Find where the given text appears and provide that cell's center as [X, Y] coordinate. 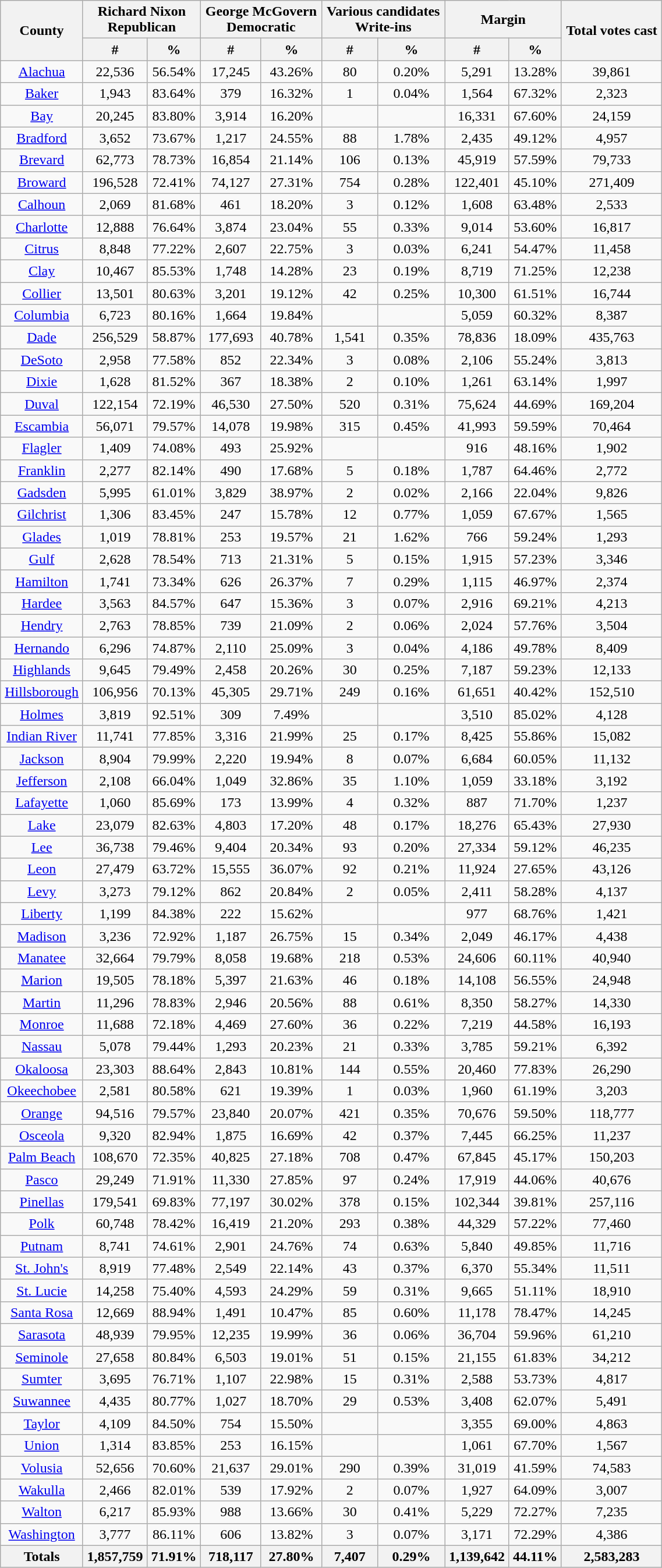
0.22% [411, 1025]
44.69% [535, 404]
54.47% [535, 249]
1,409 [115, 448]
82.14% [174, 470]
23,079 [115, 825]
606 [231, 1534]
80 [349, 72]
1,027 [231, 1401]
15,555 [231, 869]
367 [231, 382]
59.96% [535, 1335]
11,688 [115, 1025]
83.45% [174, 515]
18.38% [291, 382]
88.64% [174, 1069]
708 [349, 1158]
1,875 [231, 1135]
Polk [42, 1224]
17,919 [477, 1180]
1,019 [115, 537]
78.85% [174, 625]
52,656 [115, 1468]
1,787 [477, 470]
21.14% [291, 160]
852 [231, 360]
Hillsborough [42, 692]
1,567 [611, 1446]
Palm Beach [42, 1158]
DeSoto [42, 360]
53.73% [535, 1379]
17.20% [291, 825]
0.28% [411, 182]
12,669 [115, 1312]
Seminole [42, 1357]
61,651 [477, 692]
58.27% [535, 1002]
78,836 [477, 338]
85.53% [174, 271]
24.29% [291, 1290]
2,588 [477, 1379]
7 [349, 581]
11,511 [611, 1268]
19.39% [291, 1091]
12 [349, 515]
43.26% [291, 72]
55.34% [535, 1268]
19.68% [291, 958]
Hernando [42, 648]
78.47% [535, 1312]
72.18% [174, 1025]
77.85% [174, 737]
0.39% [411, 1468]
493 [231, 448]
8,719 [477, 271]
378 [349, 1202]
County [42, 30]
92 [349, 869]
9,645 [115, 670]
15.36% [291, 603]
13.99% [291, 803]
5,059 [477, 316]
79.99% [174, 759]
1,564 [477, 94]
144 [349, 1069]
9,014 [477, 226]
1,491 [231, 1312]
0.10% [411, 382]
32.86% [291, 781]
80.58% [174, 1091]
27.85% [291, 1180]
19.94% [291, 759]
718,117 [231, 1556]
Washington [42, 1534]
2,533 [611, 204]
4,128 [611, 714]
5,397 [231, 980]
22.14% [291, 1268]
65.43% [535, 825]
Gadsden [42, 493]
3,203 [611, 1091]
11,458 [611, 249]
3,192 [611, 781]
1,421 [611, 914]
1,061 [477, 1446]
19.01% [291, 1357]
3,510 [477, 714]
4,863 [611, 1424]
7,235 [611, 1512]
16,331 [477, 116]
16.32% [291, 94]
4 [349, 803]
27.80% [291, 1556]
60.32% [535, 316]
46.17% [535, 936]
Glades [42, 537]
80.77% [174, 1401]
19.84% [291, 316]
Dixie [42, 382]
75,624 [477, 404]
1,237 [611, 803]
108,670 [115, 1158]
48.16% [535, 448]
78.83% [174, 1002]
33.18% [535, 781]
76.64% [174, 226]
61.83% [535, 1357]
1,565 [611, 515]
Orange [42, 1113]
61.01% [174, 493]
Taylor [42, 1424]
0.45% [411, 426]
30.02% [291, 1202]
Madison [42, 936]
461 [231, 204]
0.13% [411, 160]
56.54% [174, 72]
23.04% [291, 226]
78.54% [174, 559]
739 [231, 625]
60,748 [115, 1224]
72.92% [174, 936]
3,236 [115, 936]
1,997 [611, 382]
2,049 [477, 936]
2,024 [477, 625]
621 [231, 1091]
3,346 [611, 559]
61.19% [535, 1091]
2,549 [231, 1268]
4,435 [115, 1401]
Escambia [42, 426]
82.94% [174, 1135]
Totals [42, 1556]
2,411 [477, 891]
3,829 [231, 493]
57.59% [535, 160]
2,581 [115, 1091]
4,438 [611, 936]
5,995 [115, 493]
22,536 [115, 72]
53.60% [535, 226]
1,608 [477, 204]
63.72% [174, 869]
93 [349, 847]
79,733 [611, 160]
82.01% [174, 1490]
3,695 [115, 1379]
3,273 [115, 891]
22.04% [535, 493]
16.69% [291, 1135]
6,684 [477, 759]
256,529 [115, 338]
6,296 [115, 648]
60.11% [535, 958]
Columbia [42, 316]
62,773 [115, 160]
25.92% [291, 448]
80.84% [174, 1357]
61,210 [611, 1335]
1,306 [115, 515]
1,115 [477, 581]
12,238 [611, 271]
2,108 [115, 781]
19.98% [291, 426]
20,245 [115, 116]
71.70% [535, 803]
1,902 [611, 448]
Sarasota [42, 1335]
46,530 [231, 404]
46.97% [535, 581]
40,676 [611, 1180]
173 [231, 803]
56.55% [535, 980]
59.59% [535, 426]
Dade [42, 338]
69.83% [174, 1202]
77,460 [611, 1224]
79.95% [174, 1335]
2,772 [611, 470]
1,927 [477, 1490]
7,187 [477, 670]
13,501 [115, 293]
73.34% [174, 581]
74.61% [174, 1246]
2,069 [115, 204]
79.12% [174, 891]
122,401 [477, 182]
1.10% [411, 781]
222 [231, 914]
32,664 [115, 958]
0.32% [411, 803]
16,817 [611, 226]
4,213 [611, 603]
6,392 [611, 1047]
3,785 [477, 1047]
74 [349, 1246]
22.75% [291, 249]
0.05% [411, 891]
2,220 [231, 759]
309 [231, 714]
68.76% [535, 914]
Nassau [42, 1047]
77.48% [174, 1268]
69.21% [535, 603]
22.98% [291, 1379]
3,504 [611, 625]
435,763 [611, 338]
63.14% [535, 382]
21,637 [231, 1468]
75.40% [174, 1290]
66.04% [174, 781]
2,323 [611, 94]
44.11% [535, 1556]
66.25% [535, 1135]
249 [349, 692]
24,159 [611, 116]
21.63% [291, 980]
0.63% [411, 1246]
Marion [42, 980]
57.22% [535, 1224]
1,960 [477, 1091]
86.11% [174, 1534]
79.49% [174, 670]
8,409 [611, 648]
1,261 [477, 382]
61.51% [535, 293]
60.05% [535, 759]
6,370 [477, 1268]
24.76% [291, 1246]
83.64% [174, 94]
16.15% [291, 1446]
20.84% [291, 891]
13.66% [291, 1512]
35 [349, 781]
26.37% [291, 581]
43 [349, 1268]
5,291 [477, 72]
218 [349, 958]
40.78% [291, 338]
88.94% [174, 1312]
196,528 [115, 182]
14,245 [611, 1312]
14.28% [291, 271]
1.78% [411, 138]
150,203 [611, 1158]
8,425 [477, 737]
27.65% [535, 869]
4,803 [231, 825]
Hamilton [42, 581]
21.31% [291, 559]
0.19% [411, 271]
18,276 [477, 825]
Richard NixonRepublican [141, 20]
766 [477, 537]
82.63% [174, 825]
56,071 [115, 426]
0.55% [411, 1069]
3,777 [115, 1534]
4,109 [115, 1424]
1,943 [115, 94]
24,606 [477, 958]
79.79% [174, 958]
59.23% [535, 670]
4,186 [477, 648]
70.60% [174, 1468]
Alachua [42, 72]
5,840 [477, 1246]
39,861 [611, 72]
8,058 [231, 958]
80.16% [174, 316]
43,126 [611, 869]
1,741 [115, 581]
18,910 [611, 1290]
Putnam [42, 1246]
59.21% [535, 1047]
4,469 [231, 1025]
58.28% [535, 891]
74,127 [231, 182]
40,940 [611, 958]
49.78% [535, 648]
490 [231, 470]
Holmes [42, 714]
41.59% [535, 1468]
Manatee [42, 958]
1,748 [231, 271]
2,435 [477, 138]
2,166 [477, 493]
Jefferson [42, 781]
2,763 [115, 625]
4,137 [611, 891]
271,409 [611, 182]
94,516 [115, 1113]
29 [349, 1401]
11,132 [611, 759]
81.52% [174, 382]
3,914 [231, 116]
0.21% [411, 869]
14,258 [115, 1290]
Union [42, 1446]
48 [349, 825]
Hardee [42, 603]
20,460 [477, 1069]
12,235 [231, 1335]
19.57% [291, 537]
8,741 [115, 1246]
85.93% [174, 1512]
2,458 [231, 670]
4,386 [611, 1534]
Okeechobee [42, 1091]
18.20% [291, 204]
St. Lucie [42, 1290]
9,320 [115, 1135]
2,466 [115, 1490]
Lee [42, 847]
3,355 [477, 1424]
0.02% [411, 493]
70,676 [477, 1113]
26,290 [611, 1069]
25.09% [291, 648]
64.09% [535, 1490]
1,060 [115, 803]
2,843 [231, 1069]
8,904 [115, 759]
1,541 [349, 338]
2,958 [115, 360]
21.09% [291, 625]
45.17% [535, 1158]
36,738 [115, 847]
7,219 [477, 1025]
626 [231, 581]
5,491 [611, 1401]
36.07% [291, 869]
78.42% [174, 1224]
7,445 [477, 1135]
2,583,283 [611, 1556]
76.71% [174, 1379]
27.31% [291, 182]
84.50% [174, 1424]
887 [477, 803]
3,652 [115, 138]
22.34% [291, 360]
Gulf [42, 559]
Franklin [42, 470]
41,993 [477, 426]
29.71% [291, 692]
97 [349, 1180]
Lafayette [42, 803]
59.24% [535, 537]
177,693 [231, 338]
16,193 [611, 1025]
2,277 [115, 470]
67.67% [535, 515]
27,658 [115, 1357]
421 [349, 1113]
49.85% [535, 1246]
Santa Rosa [42, 1312]
72.27% [535, 1512]
67.60% [535, 116]
Wakulla [42, 1490]
40,825 [231, 1158]
18.09% [535, 338]
152,510 [611, 692]
St. John's [42, 1268]
1,628 [115, 382]
12,888 [115, 226]
17,245 [231, 72]
169,204 [611, 404]
74.08% [174, 448]
2,628 [115, 559]
Indian River [42, 737]
1,049 [231, 781]
539 [231, 1490]
92.51% [174, 714]
59.12% [535, 847]
Pinellas [42, 1202]
67.70% [535, 1446]
16,854 [231, 160]
67.32% [535, 94]
106 [349, 160]
81.68% [174, 204]
2,110 [231, 648]
62.07% [535, 1401]
4,957 [611, 138]
Martin [42, 1002]
72.41% [174, 182]
10.47% [291, 1312]
1,857,759 [115, 1556]
13.82% [291, 1534]
1,187 [231, 936]
84.57% [174, 603]
257,116 [611, 1202]
55 [349, 226]
Bradford [42, 138]
Highlands [42, 670]
44,329 [477, 1224]
80.63% [174, 293]
916 [477, 448]
27,930 [611, 825]
0.41% [411, 1512]
Brevard [42, 160]
8,350 [477, 1002]
Leon [42, 869]
0.47% [411, 1158]
3,171 [477, 1534]
Pasco [42, 1180]
6,503 [231, 1357]
379 [231, 94]
Charlotte [42, 226]
49.12% [535, 138]
2,607 [231, 249]
Citrus [42, 249]
40.42% [535, 692]
Baker [42, 94]
3,201 [231, 293]
Liberty [42, 914]
16,419 [231, 1224]
85.69% [174, 803]
58.87% [174, 338]
20.07% [291, 1113]
1,314 [115, 1446]
118,777 [611, 1113]
8 [349, 759]
23 [349, 271]
Calhoun [42, 204]
57.76% [535, 625]
977 [477, 914]
11,741 [115, 737]
3,874 [231, 226]
67,845 [477, 1158]
20.34% [291, 847]
1,217 [231, 138]
0.61% [411, 1002]
15.50% [291, 1424]
72.35% [174, 1158]
Total votes cast [611, 30]
102,344 [477, 1202]
Monroe [42, 1025]
3,813 [611, 360]
73.67% [174, 138]
George McGovernDemocratic [261, 20]
70,464 [611, 426]
77.83% [535, 1069]
520 [349, 404]
46,235 [611, 847]
13.28% [535, 72]
Okaloosa [42, 1069]
Volusia [42, 1468]
1,199 [115, 914]
2,901 [231, 1246]
51.11% [535, 1290]
19.12% [291, 293]
11,924 [477, 869]
85 [349, 1312]
78.81% [174, 537]
9,665 [477, 1290]
8,919 [115, 1268]
179,541 [115, 1202]
84.38% [174, 914]
1.62% [411, 537]
20.56% [291, 1002]
72.19% [174, 404]
78.73% [174, 160]
0.08% [411, 360]
27.18% [291, 1158]
19,505 [115, 980]
10.81% [291, 1069]
3,408 [477, 1401]
17.68% [291, 470]
988 [231, 1512]
45,305 [231, 692]
77.22% [174, 249]
8,848 [115, 249]
11,178 [477, 1312]
34,212 [611, 1357]
83.85% [174, 1446]
44.58% [535, 1025]
36,704 [477, 1335]
1,664 [231, 316]
9,826 [611, 493]
27.60% [291, 1025]
48,939 [115, 1335]
45,919 [477, 160]
27,479 [115, 869]
Levy [42, 891]
Jackson [42, 759]
77.58% [174, 360]
55.86% [535, 737]
51 [349, 1357]
Clay [42, 271]
0.24% [411, 1180]
11,716 [611, 1246]
Lake [42, 825]
2,916 [477, 603]
Sumter [42, 1379]
Walton [42, 1512]
85.02% [535, 714]
46 [349, 980]
862 [231, 891]
Flagler [42, 448]
8,387 [611, 316]
2,106 [477, 360]
45.10% [535, 182]
Margin [503, 20]
6,217 [115, 1512]
19.99% [291, 1335]
23,303 [115, 1069]
27,334 [477, 847]
15.62% [291, 914]
315 [349, 426]
17.92% [291, 1490]
4,817 [611, 1379]
83.80% [174, 116]
Various candidatesWrite-ins [383, 20]
15,082 [611, 737]
122,154 [115, 404]
59 [349, 1290]
10,467 [115, 271]
1,915 [477, 559]
Broward [42, 182]
16.20% [291, 116]
23,840 [231, 1113]
11,237 [611, 1135]
64.46% [535, 470]
55.24% [535, 360]
1,139,642 [477, 1556]
21.20% [291, 1224]
29.01% [291, 1468]
39.81% [535, 1202]
57.23% [535, 559]
713 [231, 559]
7.49% [291, 714]
15.78% [291, 515]
16,744 [611, 293]
31,019 [477, 1468]
12,133 [611, 670]
69.00% [535, 1424]
63.48% [535, 204]
10,300 [477, 293]
71.25% [535, 271]
7,407 [349, 1556]
11,296 [115, 1002]
29,249 [115, 1180]
14,108 [477, 980]
25 [349, 737]
1,107 [231, 1379]
24,948 [611, 980]
0.16% [411, 692]
6,723 [115, 316]
79.44% [174, 1047]
21,155 [477, 1357]
14,078 [231, 426]
77,197 [231, 1202]
Duval [42, 404]
18.70% [291, 1401]
70.13% [174, 692]
4,593 [231, 1290]
3,316 [231, 737]
0.12% [411, 204]
78.18% [174, 980]
74.87% [174, 648]
27.50% [291, 404]
9,404 [231, 847]
106,956 [115, 692]
0.34% [411, 936]
Collier [42, 293]
Hendry [42, 625]
79.46% [174, 847]
11,330 [231, 1180]
647 [231, 603]
6,241 [477, 249]
20.26% [291, 670]
72.29% [535, 1534]
44.06% [535, 1180]
Osceola [42, 1135]
5,078 [115, 1047]
20.23% [291, 1047]
14,330 [611, 1002]
74,583 [611, 1468]
26.75% [291, 936]
2,374 [611, 581]
21.99% [291, 737]
5,229 [477, 1512]
0.38% [411, 1224]
3,563 [115, 603]
3,819 [115, 714]
Bay [42, 116]
293 [349, 1224]
2,946 [231, 1002]
59.50% [535, 1113]
3,007 [611, 1490]
247 [231, 515]
Gilchrist [42, 515]
290 [349, 1468]
24.55% [291, 138]
0.60% [411, 1312]
38.97% [291, 493]
Suwannee [42, 1401]
0.77% [411, 515]
